Detect which cell encompasses the target text, then output its (X, Y) center coordinate. 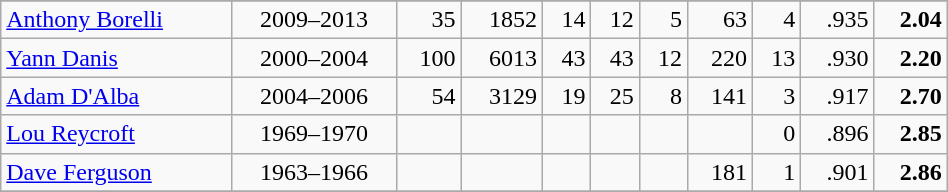
.930 (838, 58)
2.70 (910, 96)
.896 (838, 134)
13 (777, 58)
Anthony Borelli (116, 20)
3 (777, 96)
.917 (838, 96)
6013 (502, 58)
100 (428, 58)
220 (720, 58)
181 (720, 172)
2.20 (910, 58)
3129 (502, 96)
5 (663, 20)
2.85 (910, 134)
2.04 (910, 20)
Yann Danis (116, 58)
2004–2006 (314, 96)
1963–1966 (314, 172)
2000–2004 (314, 58)
1 (777, 172)
25 (615, 96)
54 (428, 96)
141 (720, 96)
19 (567, 96)
2009–2013 (314, 20)
Adam D'Alba (116, 96)
Lou Reycroft (116, 134)
.901 (838, 172)
4 (777, 20)
8 (663, 96)
1969–1970 (314, 134)
Dave Ferguson (116, 172)
.935 (838, 20)
1852 (502, 20)
63 (720, 20)
2.86 (910, 172)
14 (567, 20)
0 (777, 134)
35 (428, 20)
